Search for the cell housing the specified text and yield its (x, y) center coordinate. 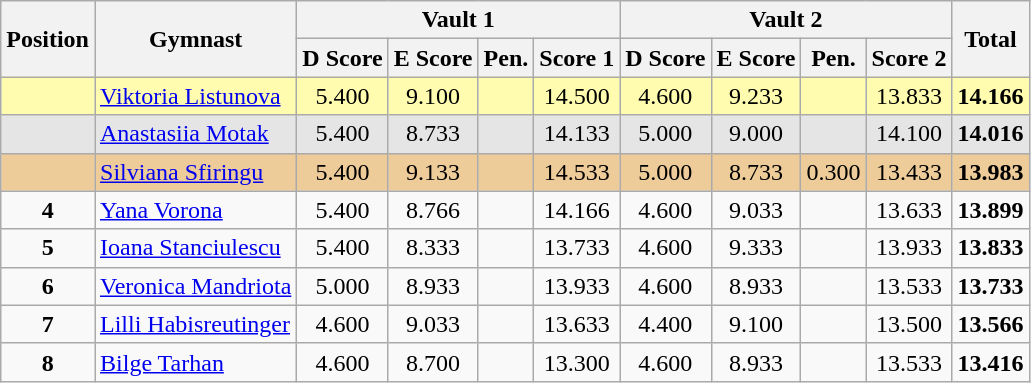
Vault 1 (458, 20)
Bilge Tarhan (195, 362)
5 (48, 248)
Position (48, 39)
Score 1 (577, 58)
4.400 (666, 324)
Score 2 (909, 58)
7 (48, 324)
13.300 (577, 362)
4 (48, 210)
13.899 (990, 210)
8.700 (433, 362)
Vault 2 (786, 20)
14.100 (909, 134)
9.233 (756, 96)
8.333 (433, 248)
Viktoria Listunova (195, 96)
13.983 (990, 172)
14.500 (577, 96)
9.333 (756, 248)
Veronica Mandriota (195, 286)
Anastasiia Motak (195, 134)
Lilli Habisreutinger (195, 324)
8.766 (433, 210)
14.133 (577, 134)
Total (990, 39)
13.500 (909, 324)
13.433 (909, 172)
14.016 (990, 134)
Ioana Stanciulescu (195, 248)
9.000 (756, 134)
6 (48, 286)
Gymnast (195, 39)
8 (48, 362)
9.133 (433, 172)
13.416 (990, 362)
13.566 (990, 324)
14.533 (577, 172)
Silviana Sfiringu (195, 172)
0.300 (834, 172)
Yana Vorona (195, 210)
